Return the (X, Y) coordinate for the center point of the cell that contains the specified text.  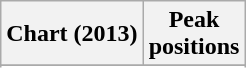
Chart (2013) (72, 34)
Peakpositions (194, 34)
